For the text-containing cell, return its midpoint in (X, Y) coordinate format. 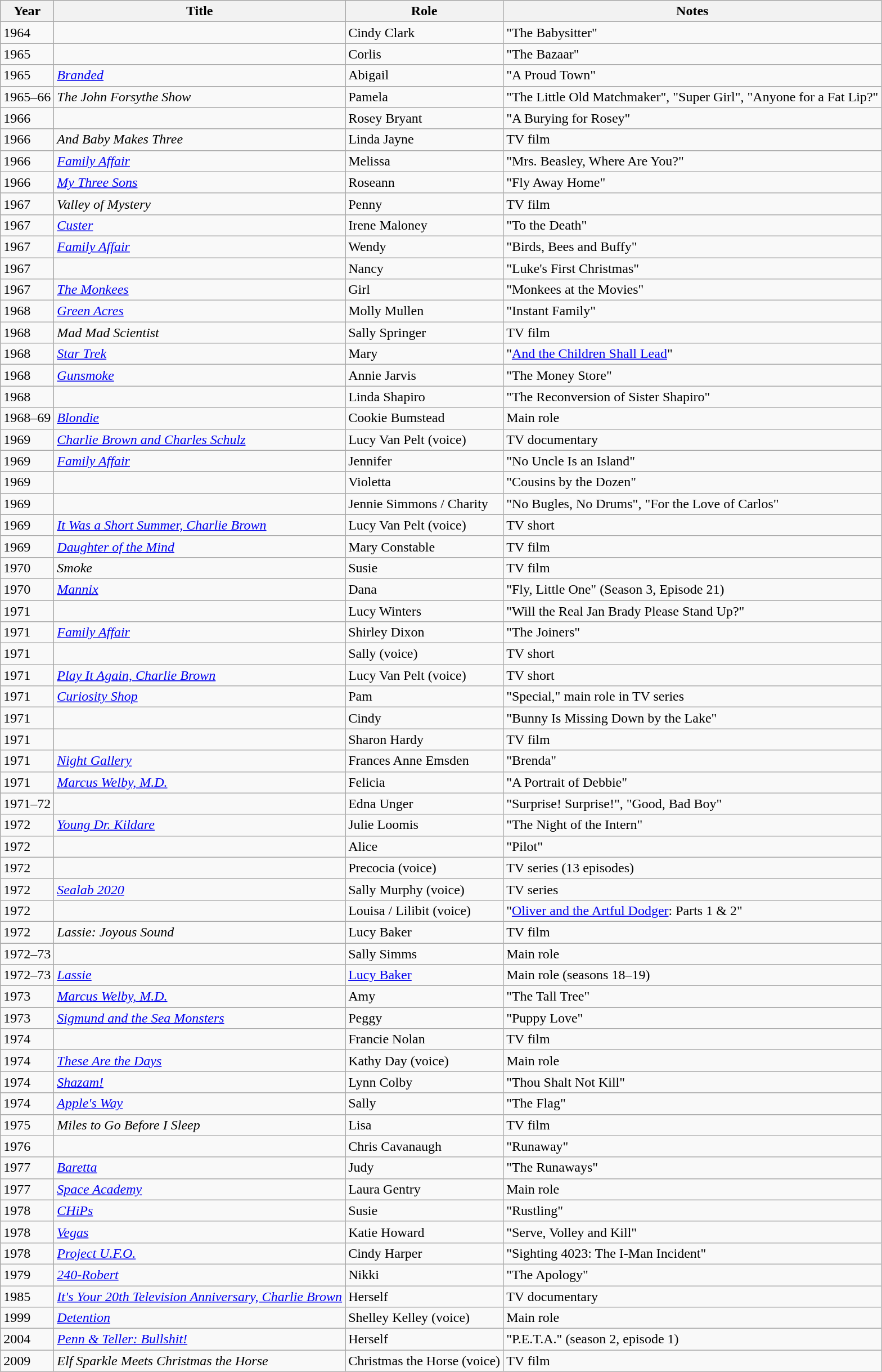
Amy (424, 997)
Space Academy (200, 1189)
Project U.F.O. (200, 1253)
Wendy (424, 246)
Frances Anne Emsden (424, 761)
"Puppy Love" (692, 1018)
Jennie Simmons / Charity (424, 504)
1968–69 (27, 418)
"Sighting 4023: The I-Man Incident" (692, 1253)
Sally (voice) (424, 654)
Blondie (200, 418)
1964 (27, 33)
Irene Maloney (424, 225)
Penn & Teller: Bullshit! (200, 1339)
"The Night of the Intern" (692, 825)
Lassie: Joyous Sound (200, 932)
Night Gallery (200, 761)
Felicia (424, 782)
Roseann (424, 182)
Lassie (200, 975)
Louisa / Lilibit (voice) (424, 911)
1979 (27, 1275)
"The Apology" (692, 1275)
The Monkees (200, 290)
Peggy (424, 1018)
Role (424, 11)
"To the Death" (692, 225)
"No Bugles, No Drums", "For the Love of Carlos" (692, 504)
Judy (424, 1168)
"The Reconversion of Sister Shapiro" (692, 397)
Nancy (424, 268)
"A Burying for Rosey" (692, 118)
Baretta (200, 1168)
Sharon Hardy (424, 739)
Shelley Kelley (voice) (424, 1318)
Young Dr. Kildare (200, 825)
Katie Howard (424, 1232)
240-Robert (200, 1275)
Lynn Colby (424, 1082)
Edna Unger (424, 804)
1975 (27, 1125)
"Will the Real Jan Brady Please Stand Up?" (692, 611)
Mannix (200, 589)
"Instant Family" (692, 311)
Miles to Go Before I Sleep (200, 1125)
Charlie Brown and Charles Schulz (200, 440)
Penny (424, 204)
"The Little Old Matchmaker", "Super Girl", "Anyone for a Fat Lip?" (692, 97)
Molly Mullen (424, 311)
"Cousins by the Dozen" (692, 482)
"Birds, Bees and Buffy" (692, 246)
"No Uncle Is an Island" (692, 461)
"Bunny Is Missing Down by the Lake" (692, 718)
"Serve, Volley and Kill" (692, 1232)
Sigmund and the Sea Monsters (200, 1018)
Custer (200, 225)
And Baby Makes Three (200, 140)
Linda Jayne (424, 140)
Nikki (424, 1275)
Violetta (424, 482)
"A Proud Town" (692, 75)
"A Portrait of Debbie" (692, 782)
"Monkees at the Movies" (692, 290)
Alice (424, 846)
1965–66 (27, 97)
Elf Sparkle Meets Christmas the Horse (200, 1361)
CHiPs (200, 1210)
Girl (424, 290)
1971–72 (27, 804)
Valley of Mystery (200, 204)
"Luke's First Christmas" (692, 268)
"Brenda" (692, 761)
Christmas the Horse (voice) (424, 1361)
"The Joiners" (692, 633)
"Pilot" (692, 846)
"Thou Shalt Not Kill" (692, 1082)
"P.E.T.A." (season 2, episode 1) (692, 1339)
"Surprise! Surprise!", "Good, Bad Boy" (692, 804)
"The Runaways" (692, 1168)
Daughter of the Mind (200, 546)
"Mrs. Beasley, Where Are You?" (692, 161)
Melissa (424, 161)
Shirley Dixon (424, 633)
Mad Mad Scientist (200, 333)
Linda Shapiro (424, 397)
Cindy Harper (424, 1253)
TV series (13 episodes) (692, 868)
Cookie Bumstead (424, 418)
It's Your 20th Television Anniversary, Charlie Brown (200, 1296)
TV series (692, 889)
Play It Again, Charlie Brown (200, 675)
Mary Constable (424, 546)
Sally Murphy (voice) (424, 889)
Vegas (200, 1232)
Main role (seasons 18–19) (692, 975)
Kathy Day (voice) (424, 1061)
It Was a Short Summer, Charlie Brown (200, 525)
Pamela (424, 97)
Jennifer (424, 461)
"The Money Store" (692, 375)
Green Acres (200, 311)
Pam (424, 697)
My Three Sons (200, 182)
Corlis (424, 54)
"Special," main role in TV series (692, 697)
Rosey Bryant (424, 118)
"And the Children Shall Lead" (692, 354)
Branded (200, 75)
Shazam! (200, 1082)
Sally Simms (424, 954)
"Runaway" (692, 1146)
Chris Cavanaugh (424, 1146)
2009 (27, 1361)
"Fly, Little One" (Season 3, Episode 21) (692, 589)
2004 (27, 1339)
"Oliver and the Artful Dodger: Parts 1 & 2" (692, 911)
Annie Jarvis (424, 375)
Sally Springer (424, 333)
Detention (200, 1318)
Mary (424, 354)
1985 (27, 1296)
Curiosity Shop (200, 697)
1976 (27, 1146)
Dana (424, 589)
Apple's Way (200, 1104)
The John Forsythe Show (200, 97)
Cindy Clark (424, 33)
"The Tall Tree" (692, 997)
Star Trek (200, 354)
Precocia (voice) (424, 868)
"Rustling" (692, 1210)
"The Flag" (692, 1104)
"The Babysitter" (692, 33)
Sally (424, 1104)
Sealab 2020 (200, 889)
Year (27, 11)
Gunsmoke (200, 375)
Lisa (424, 1125)
1999 (27, 1318)
Notes (692, 11)
"The Bazaar" (692, 54)
Title (200, 11)
"Fly Away Home" (692, 182)
Abigail (424, 75)
Laura Gentry (424, 1189)
These Are the Days (200, 1061)
Francie Nolan (424, 1039)
Smoke (200, 568)
Cindy (424, 718)
Julie Loomis (424, 825)
Lucy Winters (424, 611)
